Return [X, Y] of the center of cell containing provided text 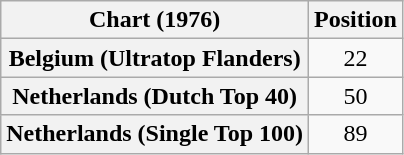
Netherlands (Dutch Top 40) [155, 96]
Position [356, 20]
89 [356, 134]
50 [356, 96]
Belgium (Ultratop Flanders) [155, 58]
Netherlands (Single Top 100) [155, 134]
22 [356, 58]
Chart (1976) [155, 20]
